Locate the cell with the specified text and output its [X, Y] center coordinate. 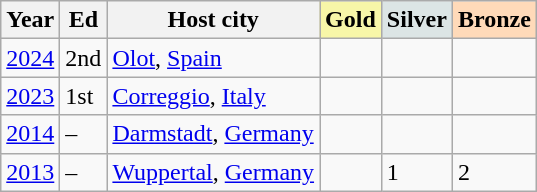
2nd [84, 58]
Bronze [494, 20]
Wuppertal, Germany [214, 172]
1st [84, 96]
Gold [351, 20]
Olot, Spain [214, 58]
Ed [84, 20]
2024 [30, 58]
Silver [416, 20]
Darmstadt, Germany [214, 134]
Year [30, 20]
1 [416, 172]
2 [494, 172]
Host city [214, 20]
2023 [30, 96]
2014 [30, 134]
2013 [30, 172]
Correggio, Italy [214, 96]
